Locate the cell with the specified text and output its [x, y] center coordinate. 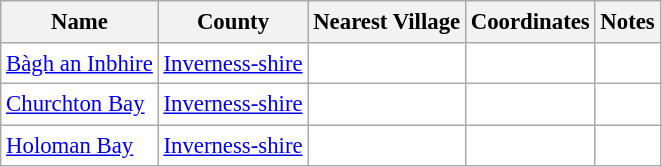
Churchton Bay [80, 104]
Coordinates [530, 22]
Bàgh an Inbhire [80, 62]
Notes [628, 22]
Nearest Village [387, 22]
Name [80, 22]
Holoman Bay [80, 146]
County [233, 22]
